Return the (X, Y) coordinate for the center point of the cell that contains the specified text.  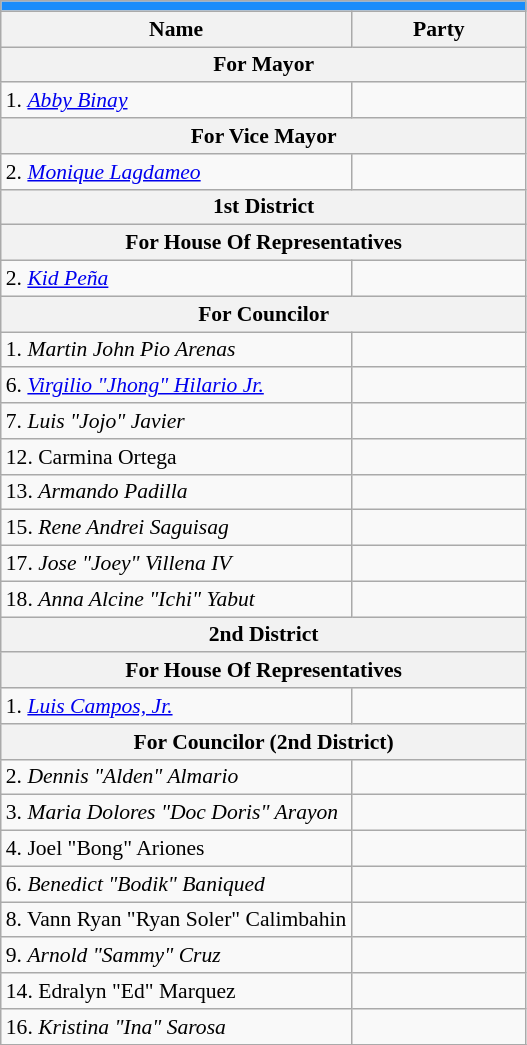
1st District (264, 207)
6. Benedict "Bodik" Baniqued (176, 884)
1. Abby Binay (176, 101)
1. Luis Campos, Jr. (176, 706)
For Councilor (264, 314)
17. Jose "Joey" Villena IV (176, 564)
For Vice Mayor (264, 136)
3. Maria Dolores "Doc Doris" Arayon (176, 813)
Name (176, 29)
2. Monique Lagdameo (176, 172)
12. Carmina Ortega (176, 457)
14. Edralyn "Ed" Marquez (176, 991)
8. Vann Ryan "Ryan Soler" Calimbahin (176, 920)
4. Joel "Bong" Ariones (176, 849)
18. Anna Alcine "Ichi" Yabut (176, 599)
9. Arnold "Sammy" Cruz (176, 956)
15. Rene Andrei Saguisag (176, 528)
Party (438, 29)
For Councilor (2nd District) (264, 742)
For Mayor (264, 65)
2. Dennis "Alden" Almario (176, 777)
2. Kid Peña (176, 279)
1. Martin John Pio Arenas (176, 350)
7. Luis "Jojo" Javier (176, 421)
16. Kristina "Ina" Sarosa (176, 1027)
2nd District (264, 635)
6. Virgilio "Jhong" Hilario Jr. (176, 386)
13. Armando Padilla (176, 492)
